Capture the cell that displays the provided text and extract its (X, Y) central coordinate. 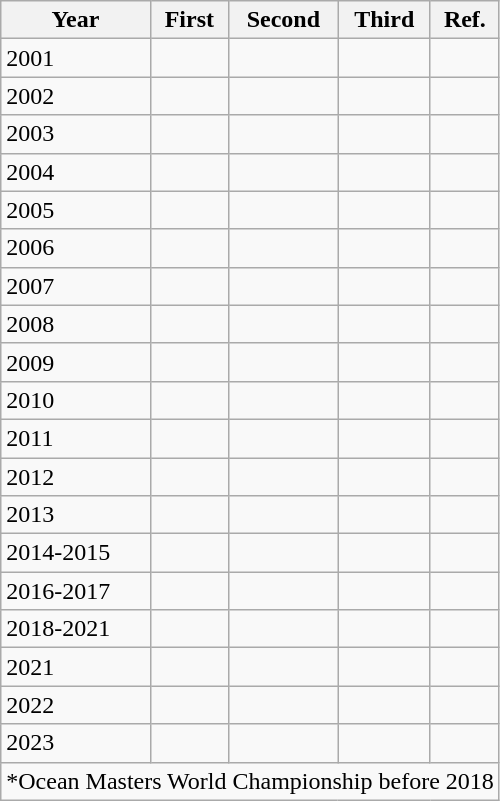
2016-2017 (76, 591)
2002 (76, 96)
2003 (76, 134)
2011 (76, 438)
2021 (76, 667)
Year (76, 20)
2006 (76, 248)
2013 (76, 515)
2004 (76, 172)
Third (384, 20)
*Ocean Masters World Championship before 2018 (250, 781)
Second (284, 20)
2009 (76, 362)
2010 (76, 400)
2001 (76, 58)
2018-2021 (76, 629)
Ref. (464, 20)
2007 (76, 286)
2008 (76, 324)
2023 (76, 743)
2012 (76, 477)
2005 (76, 210)
2014-2015 (76, 553)
2022 (76, 705)
First (189, 20)
